Pinpoint the cell where the given text exists, returning its [x, y] midpoint coordinate. 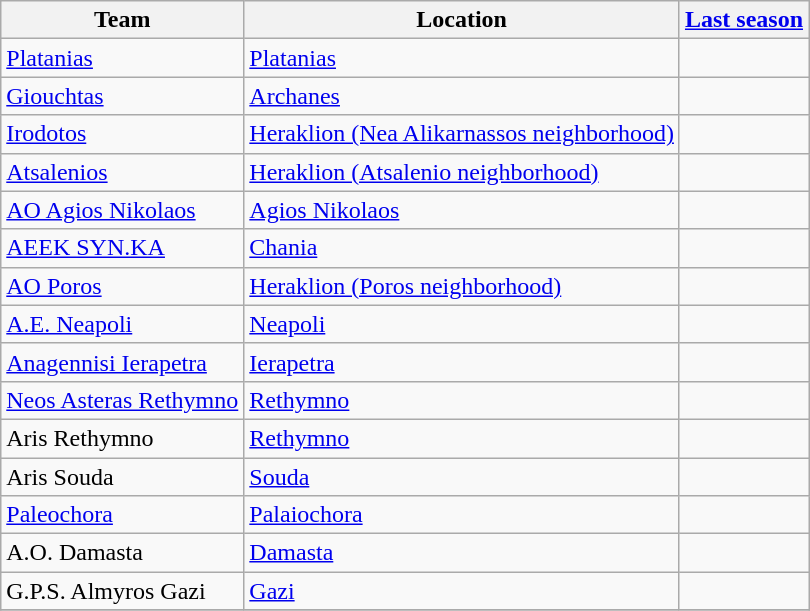
Ierapetra [462, 362]
AEEK SYN.KA [122, 248]
Damasta [462, 553]
Aris Souda [122, 477]
Gazi [462, 591]
Palaiochora [462, 515]
Agios Nikolaos [462, 210]
A.E. Neapoli [122, 324]
AO Agios Nikolaos [122, 210]
Location [462, 20]
G.P.S. Almyros Gazi [122, 591]
Last season [744, 20]
Giouchtas [122, 96]
Chania [462, 248]
Anagennisi Ierapetra [122, 362]
Heraklion (Poros neighborhood) [462, 286]
Heraklion (Nea Alikarnassos neighborhood) [462, 134]
AO Poros [122, 286]
Paleochora [122, 515]
Aris Rethymno [122, 438]
Heraklion (Atsalenio neighborhood) [462, 172]
Archanes [462, 96]
A.O. Damasta [122, 553]
Neos Asteras Rethymno [122, 400]
Neapoli [462, 324]
Souda [462, 477]
Atsalenios [122, 172]
Irodotos [122, 134]
Team [122, 20]
